Provide the [X, Y] coordinate of the cell's center where the given text is located.  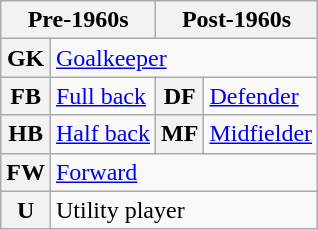
Defender [261, 96]
Post-1960s [237, 20]
Half back [102, 134]
U [26, 210]
Midfielder [261, 134]
Goalkeeper [184, 58]
FB [26, 96]
DF [180, 96]
Pre-1960s [78, 20]
Utility player [184, 210]
HB [26, 134]
MF [180, 134]
FW [26, 172]
GK [26, 58]
Full back [102, 96]
Forward [184, 172]
